Provide the (X, Y) coordinate of the cell's center where the given text is located.  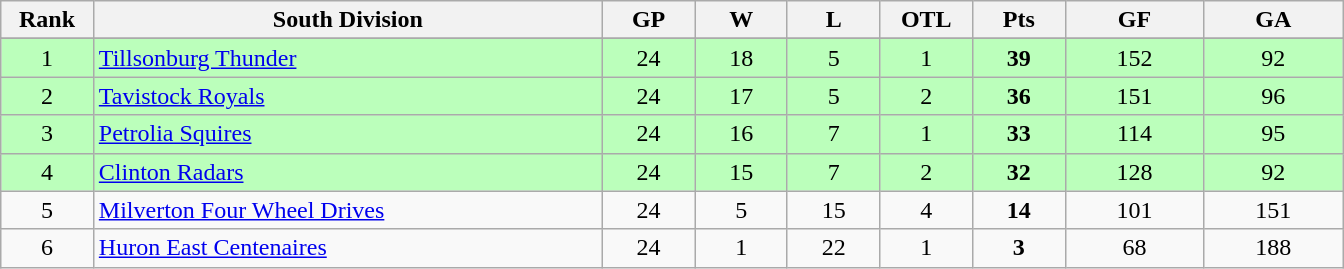
17 (742, 96)
96 (1274, 96)
152 (1134, 58)
6 (48, 248)
68 (1134, 248)
18 (742, 58)
Milverton Four Wheel Drives (348, 210)
OTL (926, 20)
16 (742, 134)
Tillsonburg Thunder (348, 58)
114 (1134, 134)
14 (1020, 210)
GF (1134, 20)
GP (648, 20)
GA (1274, 20)
L (834, 20)
Clinton Radars (348, 172)
22 (834, 248)
Tavistock Royals (348, 96)
Pts (1020, 20)
Huron East Centenaires (348, 248)
188 (1274, 248)
32 (1020, 172)
Petrolia Squires (348, 134)
39 (1020, 58)
33 (1020, 134)
101 (1134, 210)
W (742, 20)
Rank (48, 20)
95 (1274, 134)
36 (1020, 96)
South Division (348, 20)
128 (1134, 172)
